Identify which cell holds the provided text, then report its [X, Y] central coordinate. 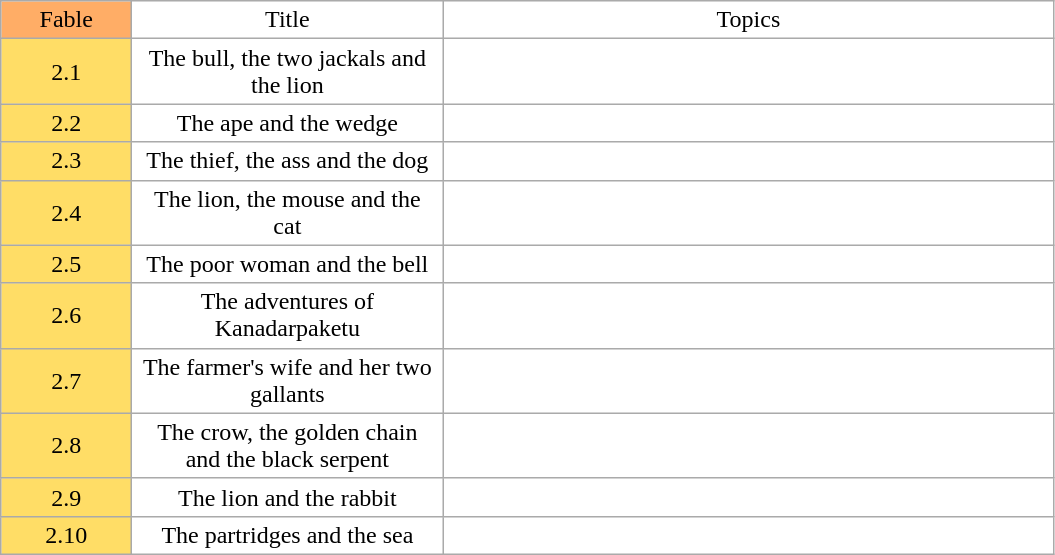
Title [288, 20]
2.3 [66, 161]
The crow, the golden chain and the black serpent [288, 446]
2.8 [66, 446]
Topics [748, 20]
The lion, the mouse and the cat [288, 212]
2.7 [66, 380]
The bull, the two jackals and the lion [288, 72]
The farmer's wife and her two gallants [288, 380]
The ape and the wedge [288, 123]
The thief, the ass and the dog [288, 161]
The adventures of Kanadarpaketu [288, 316]
2.1 [66, 72]
2.2 [66, 123]
2.4 [66, 212]
Fable [66, 20]
2.6 [66, 316]
The partridges and the sea [288, 535]
The poor woman and the bell [288, 264]
The lion and the rabbit [288, 497]
2.10 [66, 535]
2.9 [66, 497]
2.5 [66, 264]
